Locate the cell with the specified text and output its [x, y] center coordinate. 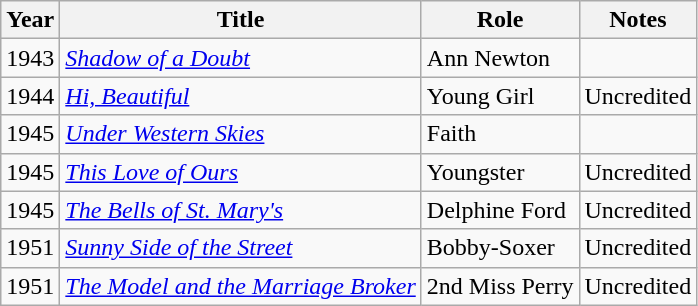
Role [500, 20]
1944 [30, 96]
Young Girl [500, 96]
Faith [500, 134]
Bobby-Soxer [500, 248]
The Bells of St. Mary's [240, 210]
1943 [30, 58]
Year [30, 20]
Shadow of a Doubt [240, 58]
2nd Miss Perry [500, 286]
This Love of Ours [240, 172]
The Model and the Marriage Broker [240, 286]
Hi, Beautiful [240, 96]
Notes [638, 20]
Youngster [500, 172]
Delphine Ford [500, 210]
Under Western Skies [240, 134]
Title [240, 20]
Sunny Side of the Street [240, 248]
Ann Newton [500, 58]
